For the text-containing cell, return its midpoint in [x, y] coordinate format. 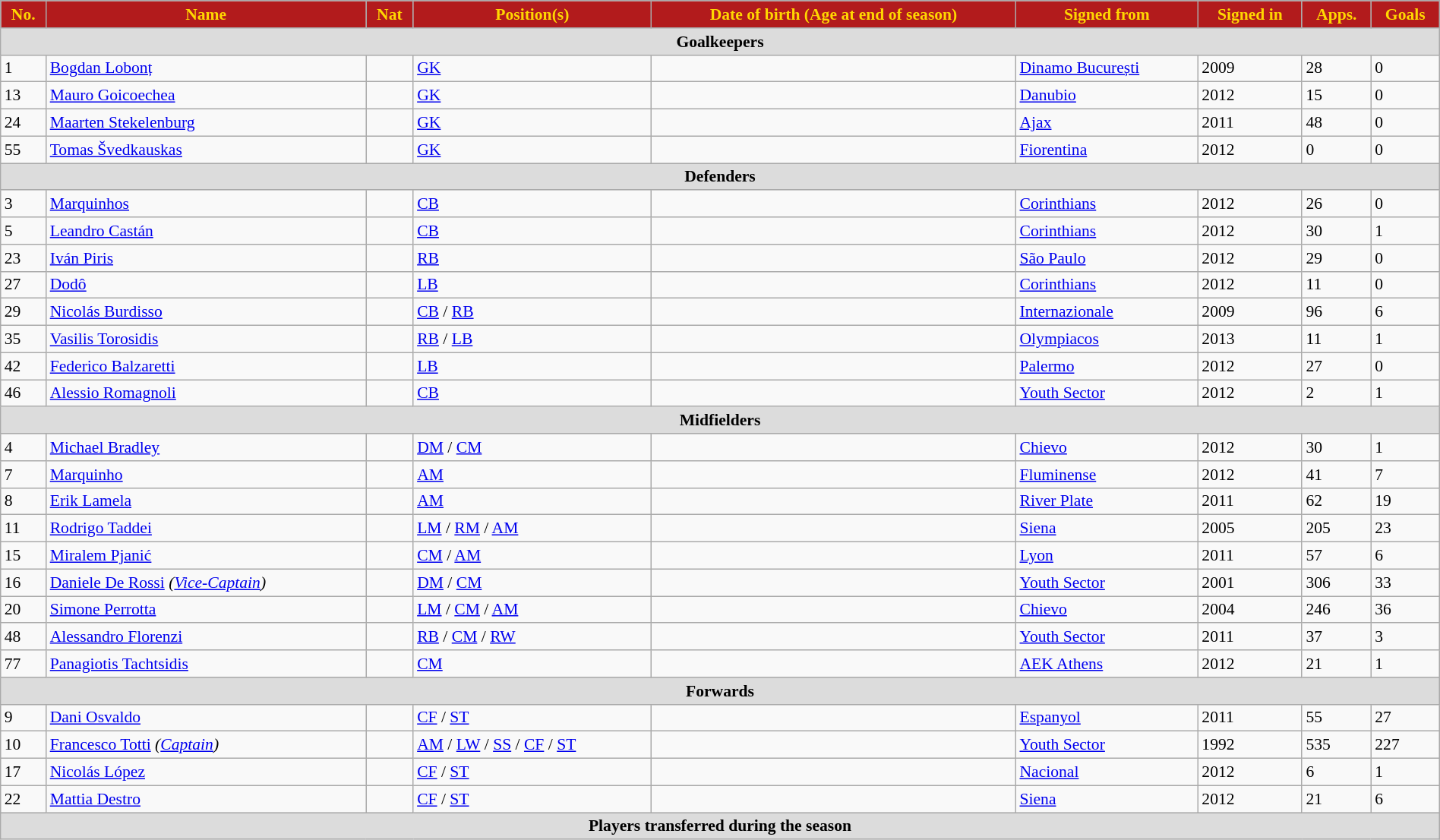
10 [24, 745]
20 [24, 610]
Dinamo București [1107, 68]
LM / RM / AM [532, 529]
227 [1405, 745]
Lyon [1107, 556]
Michael Bradley [207, 447]
Francesco Totti (Captain) [207, 745]
2013 [1250, 339]
2001 [1250, 583]
Danubio [1107, 96]
Alessio Romagnoli [207, 393]
5 [24, 231]
Rodrigo Taddei [207, 529]
Signed from [1107, 14]
Simone Perrotta [207, 610]
26 [1337, 204]
535 [1337, 745]
Bogdan Lobonț [207, 68]
Apps. [1337, 14]
2 [1337, 393]
Date of birth (Age at end of season) [834, 14]
Federico Balzaretti [207, 366]
RB / LB [532, 339]
CB / RB [532, 312]
46 [24, 393]
RB / CM / RW [532, 637]
CM / AM [532, 556]
Nat [390, 14]
36 [1405, 610]
9 [24, 718]
Nicolás López [207, 772]
16 [24, 583]
Mauro Goicoechea [207, 96]
37 [1337, 637]
Miralem Pjanić [207, 556]
Espanyol [1107, 718]
River Plate [1107, 501]
Vasilis Torosidis [207, 339]
41 [1337, 475]
4 [24, 447]
8 [24, 501]
57 [1337, 556]
77 [24, 664]
Marquinhos [207, 204]
28 [1337, 68]
Marquinho [207, 475]
Daniele De Rossi (Vice-Captain) [207, 583]
Goalkeepers [720, 42]
Signed in [1250, 14]
33 [1405, 583]
Defenders [720, 177]
246 [1337, 610]
No. [24, 14]
2004 [1250, 610]
Midfielders [720, 421]
42 [24, 366]
São Paulo [1107, 258]
Maarten Stekelenburg [207, 123]
Players transferred during the season [720, 826]
Name [207, 14]
24 [24, 123]
AEK Athens [1107, 664]
LM / CM / AM [532, 610]
62 [1337, 501]
CM [532, 664]
96 [1337, 312]
205 [1337, 529]
Nacional [1107, 772]
Palermo [1107, 366]
Mattia Destro [207, 799]
Erik Lamela [207, 501]
Iván Piris [207, 258]
RB [532, 258]
AM / LW / SS / CF / ST [532, 745]
Dodô [207, 285]
Goals [1405, 14]
Forwards [720, 691]
13 [24, 96]
Olympiacos [1107, 339]
Leandro Castán [207, 231]
Alessandro Florenzi [207, 637]
35 [24, 339]
22 [24, 799]
17 [24, 772]
Position(s) [532, 14]
2005 [1250, 529]
19 [1405, 501]
Dani Osvaldo [207, 718]
Ajax [1107, 123]
Nicolás Burdisso [207, 312]
Internazionale [1107, 312]
1992 [1250, 745]
Tomas Švedkauskas [207, 150]
Panagiotis Tachtsidis [207, 664]
Fluminense [1107, 475]
306 [1337, 583]
Fiorentina [1107, 150]
